Provide the [x, y] coordinate of the cell's center where the given text is located.  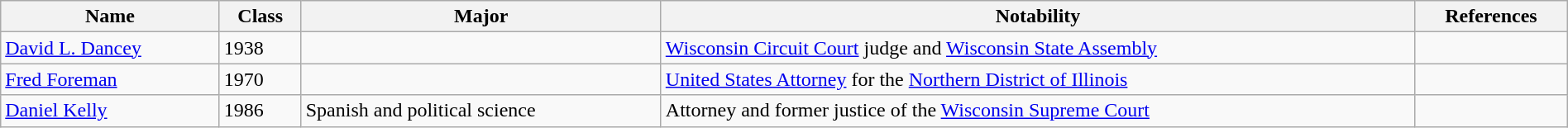
1970 [260, 79]
References [1492, 17]
David L. Dancey [110, 48]
Name [110, 17]
Notability [1037, 17]
1986 [260, 111]
Attorney and former justice of the Wisconsin Supreme Court [1037, 111]
Fred Foreman [110, 79]
Daniel Kelly [110, 111]
Spanish and political science [481, 111]
Wisconsin Circuit Court judge and Wisconsin State Assembly [1037, 48]
1938 [260, 48]
Major [481, 17]
United States Attorney for the Northern District of Illinois [1037, 79]
Class [260, 17]
